Scan for the cell matching the given text and deliver its [x, y] coordinate at center. 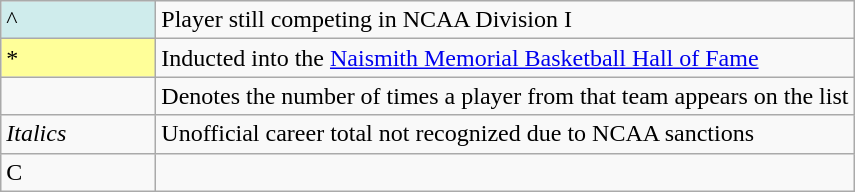
C [78, 172]
^ [78, 20]
* [78, 58]
Player still competing in NCAA Division I [505, 20]
Denotes the number of times a player from that team appears on the list [505, 96]
Italics [78, 134]
Inducted into the Naismith Memorial Basketball Hall of Fame [505, 58]
Unofficial career total not recognized due to NCAA sanctions [505, 134]
